Provide the [x, y] coordinate of the cell's center where the given text is located.  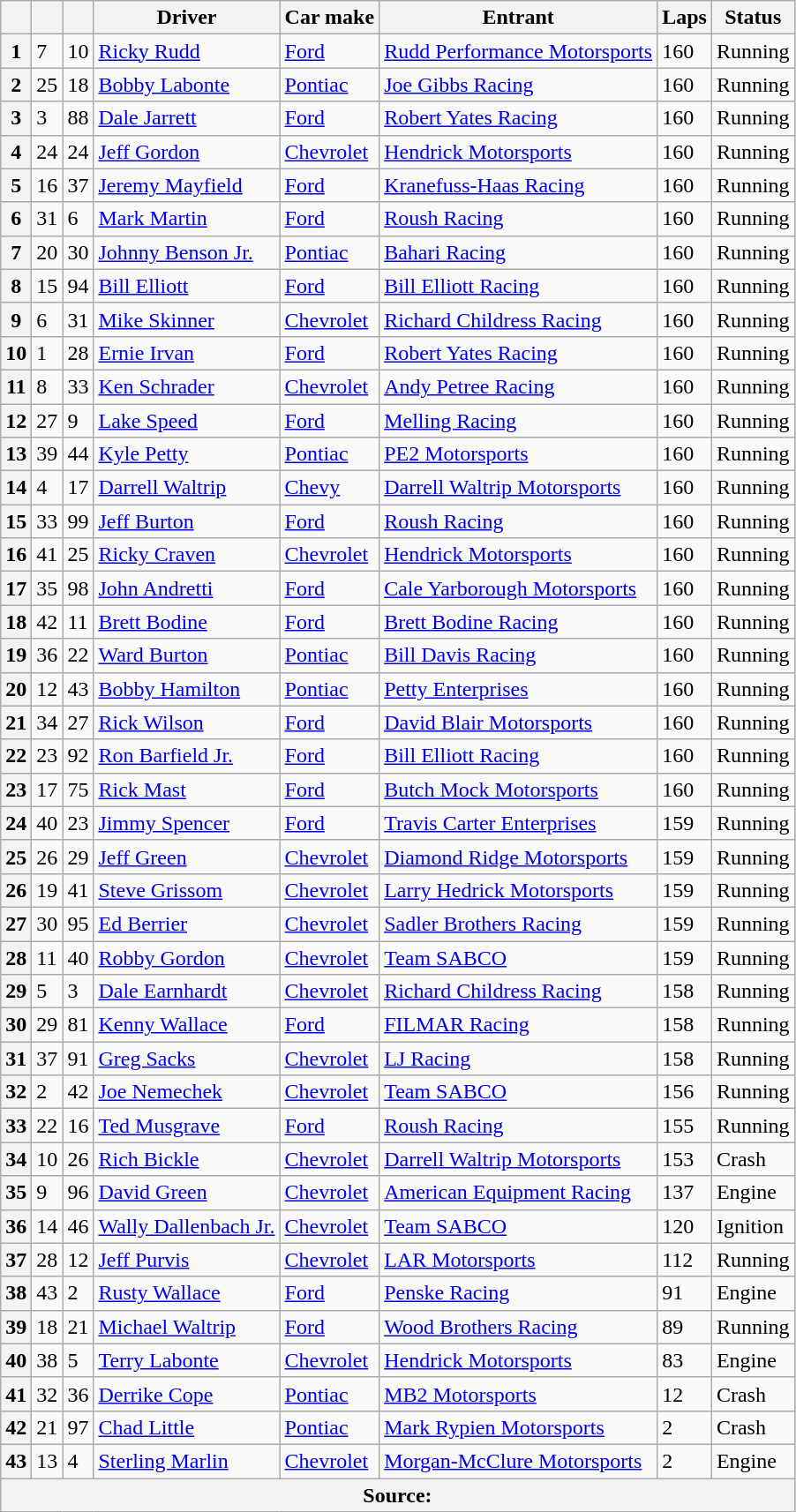
Ted Musgrave [187, 1126]
44 [78, 454]
88 [78, 118]
Mike Skinner [187, 319]
Jeremy Mayfield [187, 185]
46 [78, 1226]
99 [78, 521]
Bill Davis Racing [519, 655]
FILMAR Racing [519, 1025]
81 [78, 1025]
Darrell Waltrip [187, 488]
Rich Bickle [187, 1159]
Mark Rypien Motorsports [519, 1427]
Sterling Marlin [187, 1461]
Sadler Brothers Racing [519, 924]
Diamond Ridge Motorsports [519, 857]
Terry Labonte [187, 1360]
97 [78, 1427]
153 [685, 1159]
Wood Brothers Racing [519, 1327]
Status [753, 18]
Ron Barfield Jr. [187, 756]
Rick Mast [187, 790]
PE2 Motorsports [519, 454]
137 [685, 1193]
Bahari Racing [519, 252]
89 [685, 1327]
Derrike Cope [187, 1394]
Ignition [753, 1226]
Jeff Purvis [187, 1260]
Chad Little [187, 1427]
Kranefuss-Haas Racing [519, 185]
120 [685, 1226]
Driver [187, 18]
Lake Speed [187, 421]
92 [78, 756]
Joe Nemechek [187, 1092]
Larry Hedrick Motorsports [519, 890]
Rusty Wallace [187, 1293]
Ricky Craven [187, 555]
Jeff Burton [187, 521]
95 [78, 924]
Ward Burton [187, 655]
Michael Waltrip [187, 1327]
Mark Martin [187, 219]
96 [78, 1193]
Ken Schrader [187, 386]
Ed Berrier [187, 924]
Chevy [330, 488]
Brett Bodine [187, 622]
Ricky Rudd [187, 51]
Melling Racing [519, 421]
Ernie Irvan [187, 353]
Wally Dallenbach Jr. [187, 1226]
Joe Gibbs Racing [519, 85]
American Equipment Racing [519, 1193]
Travis Carter Enterprises [519, 823]
John Andretti [187, 588]
94 [78, 286]
Source: [397, 1495]
Jeff Gordon [187, 152]
75 [78, 790]
Kenny Wallace [187, 1025]
Cale Yarborough Motorsports [519, 588]
Bobby Labonte [187, 85]
Rudd Performance Motorsports [519, 51]
Rick Wilson [187, 722]
Car make [330, 18]
Butch Mock Motorsports [519, 790]
MB2 Motorsports [519, 1394]
David Green [187, 1193]
Dale Jarrett [187, 118]
155 [685, 1126]
Morgan-McClure Motorsports [519, 1461]
LAR Motorsports [519, 1260]
112 [685, 1260]
156 [685, 1092]
Dale Earnhardt [187, 992]
Steve Grissom [187, 890]
David Blair Motorsports [519, 722]
Bobby Hamilton [187, 689]
Bill Elliott [187, 286]
Brett Bodine Racing [519, 622]
Greg Sacks [187, 1059]
Laps [685, 18]
83 [685, 1360]
Jeff Green [187, 857]
Entrant [519, 18]
Petty Enterprises [519, 689]
Penske Racing [519, 1293]
98 [78, 588]
Jimmy Spencer [187, 823]
Kyle Petty [187, 454]
Robby Gordon [187, 957]
Johnny Benson Jr. [187, 252]
LJ Racing [519, 1059]
Andy Petree Racing [519, 386]
